Extract the [X, Y] coordinate from the center of the cell holding the provided text.  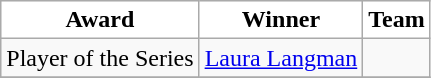
Laura Langman [281, 58]
Player of the Series [100, 58]
Team [397, 20]
Award [100, 20]
Winner [281, 20]
